Locate the cell with the specified text and output its (X, Y) center coordinate. 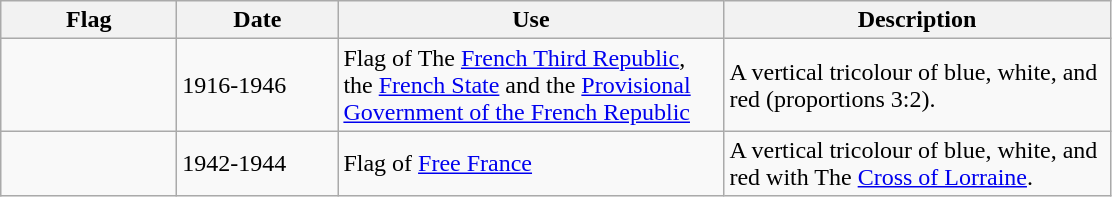
Description (917, 20)
1942-1944 (258, 164)
Date (258, 20)
Flag of Free France (531, 164)
Use (531, 20)
Flag (89, 20)
A vertical tricolour of blue, white, and red with The Cross of Lorraine. (917, 164)
1916-1946 (258, 85)
A vertical tricolour of blue, white, and red (proportions 3:2). (917, 85)
Flag of The French Third Republic, the French State and the Provisional Government of the French Republic (531, 85)
